Extract the [x, y] coordinate from the center of the cell holding the provided text.  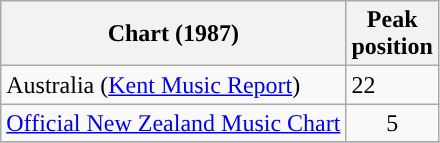
Australia (Kent Music Report) [174, 85]
5 [392, 123]
22 [392, 85]
Official New Zealand Music Chart [174, 123]
Peakposition [392, 34]
Chart (1987) [174, 34]
